Search for the cell housing the specified text and yield its [x, y] center coordinate. 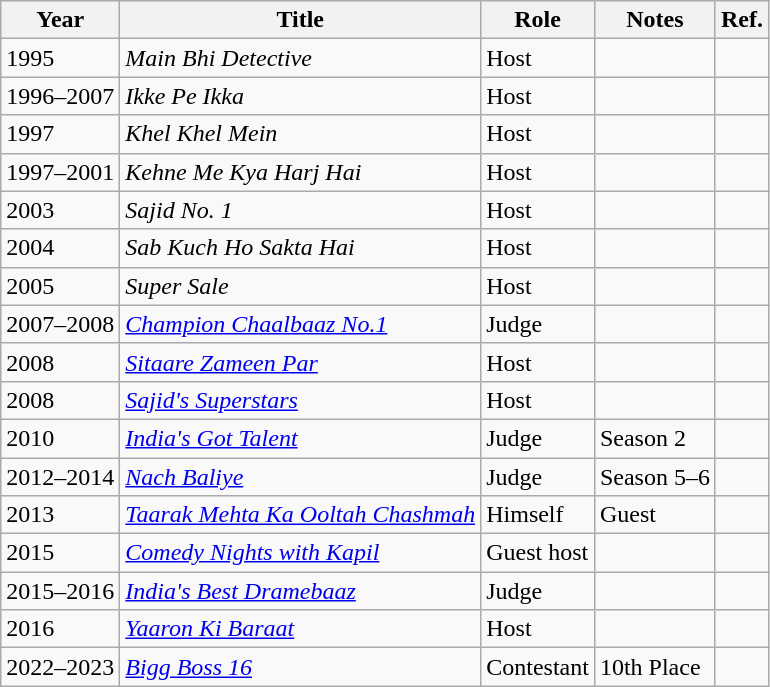
2013 [60, 515]
1995 [60, 58]
1996–2007 [60, 96]
Bigg Boss 16 [300, 667]
Champion Chaalbaaz No.1 [300, 324]
India's Got Talent [300, 438]
2012–2014 [60, 477]
Title [300, 20]
Year [60, 20]
Season 5–6 [654, 477]
2016 [60, 629]
Sitaare Zameen Par [300, 362]
Main Bhi Detective [300, 58]
Nach Baliye [300, 477]
Taarak Mehta Ka Ooltah Chashmah [300, 515]
1997–2001 [60, 172]
Ikke Pe Ikka [300, 96]
Comedy Nights with Kapil [300, 553]
1997 [60, 134]
2015 [60, 553]
2022–2023 [60, 667]
Himself [538, 515]
Sajid No. 1 [300, 210]
2004 [60, 248]
2005 [60, 286]
10th Place [654, 667]
2007–2008 [60, 324]
Contestant [538, 667]
Sajid's Superstars [300, 400]
2003 [60, 210]
Guest [654, 515]
Ref. [742, 20]
Yaaron Ki Baraat [300, 629]
Guest host [538, 553]
Role [538, 20]
2015–2016 [60, 591]
Super Sale [300, 286]
India's Best Dramebaaz [300, 591]
Khel Khel Mein [300, 134]
2010 [60, 438]
Notes [654, 20]
Sab Kuch Ho Sakta Hai [300, 248]
Season 2 [654, 438]
Kehne Me Kya Harj Hai [300, 172]
